Capture the cell that displays the provided text and extract its (X, Y) central coordinate. 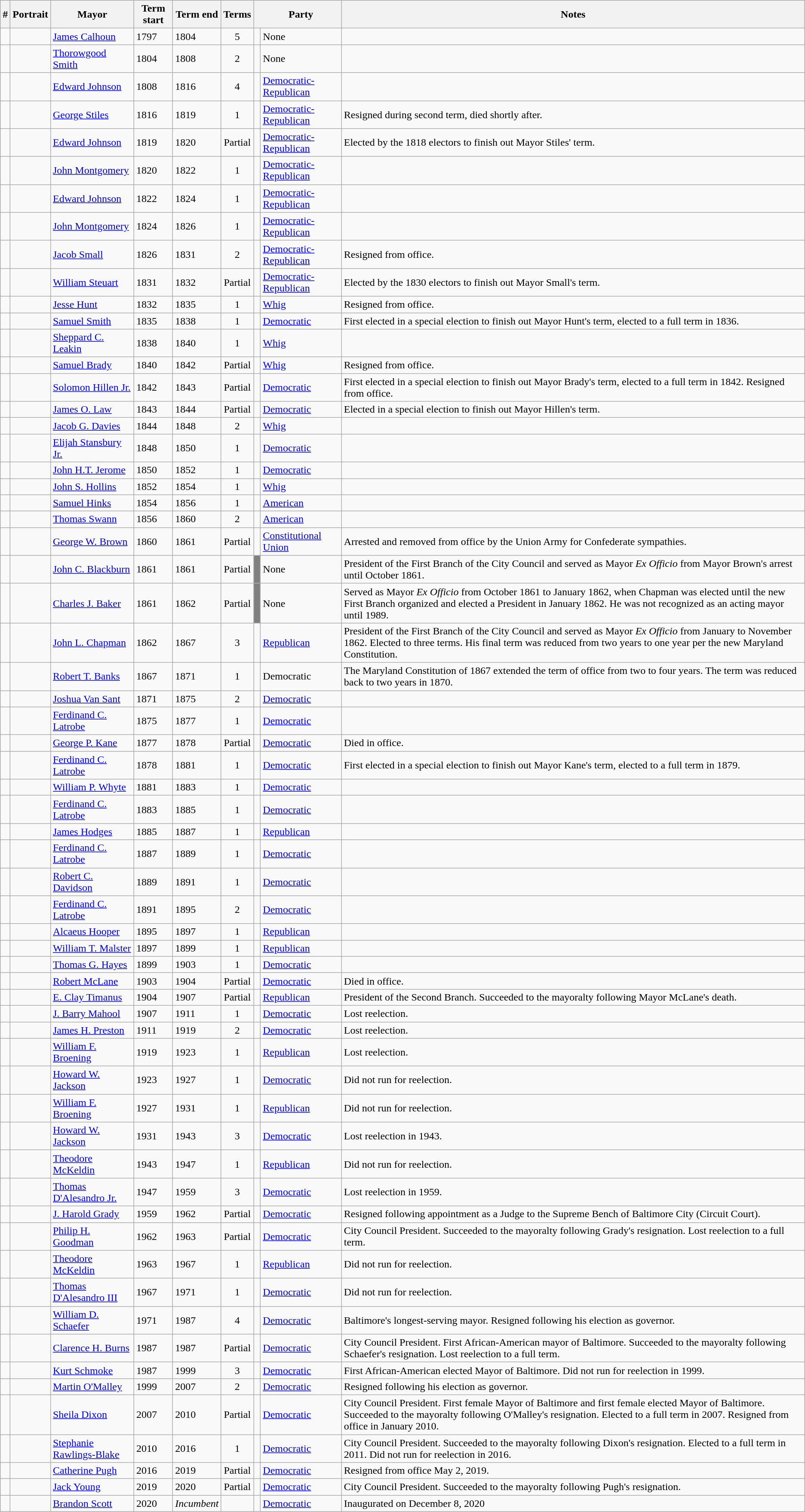
Party (301, 15)
Thomas D'Alesandro Jr. (92, 1192)
Terms (237, 15)
John L. Chapman (92, 643)
# (5, 15)
William D. Schaefer (92, 1320)
Samuel Brady (92, 365)
Sheppard C. Leakin (92, 343)
President of the Second Branch. Succeeded to the mayoralty following Mayor McLane's death. (573, 997)
Samuel Smith (92, 321)
James Hodges (92, 832)
Stephanie Rawlings-Blake (92, 1448)
Arrested and removed from office by the Union Army for Confederate sympathies. (573, 542)
George W. Brown (92, 542)
George Stiles (92, 114)
Robert T. Banks (92, 676)
John H.T. Jerome (92, 470)
William P. Whyte (92, 787)
Robert McLane (92, 981)
Jacob G. Davies (92, 426)
Lost reelection in 1943. (573, 1136)
Thomas D'Alesandro III (92, 1292)
Notes (573, 15)
Inaugurated on December 8, 2020 (573, 1503)
Resigned during second term, died shortly after. (573, 114)
Charles J. Baker (92, 603)
Kurt Schmoke (92, 1370)
William T. Malster (92, 948)
J. Barry Mahool (92, 1013)
First African-American elected Mayor of Baltimore. Did not run for reelection in 1999. (573, 1370)
J. Harold Grady (92, 1214)
Resigned following appointment as a Judge to the Supreme Bench of Baltimore City (Circuit Court). (573, 1214)
City Council President. Succeeded to the mayoralty following Grady's resignation. Lost reelection to a full term. (573, 1236)
Term end (197, 15)
George P. Kane (92, 743)
Philip H. Goodman (92, 1236)
John C. Blackburn (92, 569)
Samuel Hinks (92, 503)
Jesse Hunt (92, 304)
1797 (154, 37)
City Council President. Succeeded to the mayoralty following Pugh's resignation. (573, 1487)
Catherine Pugh (92, 1471)
Jacob Small (92, 254)
First elected in a special election to finish out Mayor Hunt's term, elected to a full term in 1836. (573, 321)
Clarence H. Burns (92, 1348)
James H. Preston (92, 1030)
Jack Young (92, 1487)
James Calhoun (92, 37)
Incumbent (197, 1503)
Baltimore's longest-serving mayor. Resigned following his election as governor. (573, 1320)
Thomas G. Hayes (92, 964)
Alcaeus Hooper (92, 932)
E. Clay Timanus (92, 997)
Thorowgood Smith (92, 58)
Elected by the 1830 electors to finish out Mayor Small's term. (573, 282)
William Steuart (92, 282)
Resigned following his election as governor. (573, 1387)
President of the First Branch of the City Council and served as Mayor Ex Officio from Mayor Brown's arrest until October 1861. (573, 569)
Resigned from office May 2, 2019. (573, 1471)
Term start (154, 15)
Joshua Van Sant (92, 698)
Constitutional Union (301, 542)
Sheila Dixon (92, 1414)
Portrait (31, 15)
The Maryland Constitution of 1867 extended the term of office from two to four years. The term was reduced back to two years in 1870. (573, 676)
Mayor (92, 15)
5 (237, 37)
James O. Law (92, 410)
First elected in a special election to finish out Mayor Kane's term, elected to a full term in 1879. (573, 765)
First elected in a special election to finish out Mayor Brady's term, elected to a full term in 1842. Resigned from office. (573, 388)
Lost reelection in 1959. (573, 1192)
Elijah Stansbury Jr. (92, 448)
Brandon Scott (92, 1503)
City Council President. Succeeded to the mayoralty following Dixon's resignation. Elected to a full term in 2011. Did not run for reelection in 2016. (573, 1448)
Robert C. Davidson (92, 882)
Solomon Hillen Jr. (92, 388)
John S. Hollins (92, 487)
Elected in a special election to finish out Mayor Hillen's term. (573, 410)
Thomas Swann (92, 519)
Martin O'Malley (92, 1387)
Elected by the 1818 electors to finish out Mayor Stiles' term. (573, 143)
